For the text-containing cell, return its midpoint in [x, y] coordinate format. 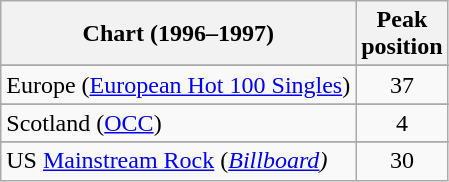
Chart (1996–1997) [178, 34]
Peakposition [402, 34]
37 [402, 85]
4 [402, 123]
30 [402, 161]
Europe (European Hot 100 Singles) [178, 85]
US Mainstream Rock (Billboard) [178, 161]
Scotland (OCC) [178, 123]
